Provide the (X, Y) coordinate of the cell's center where the given text is located.  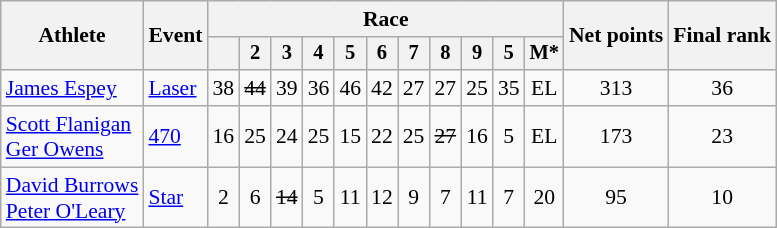
Scott FlaniganGer Owens (72, 136)
15 (350, 136)
Star (175, 198)
42 (382, 88)
44 (255, 88)
James Espey (72, 88)
12 (382, 198)
8 (445, 54)
38 (223, 88)
David BurrowsPeter O'Leary (72, 198)
20 (544, 198)
35 (509, 88)
470 (175, 136)
95 (616, 198)
313 (616, 88)
173 (616, 136)
Race (385, 19)
Athlete (72, 36)
10 (722, 198)
3 (287, 54)
Event (175, 36)
Net points (616, 36)
46 (350, 88)
39 (287, 88)
M* (544, 54)
4 (319, 54)
24 (287, 136)
14 (287, 198)
Laser (175, 88)
22 (382, 136)
23 (722, 136)
Final rank (722, 36)
